Search for the cell housing the specified text and yield its [X, Y] center coordinate. 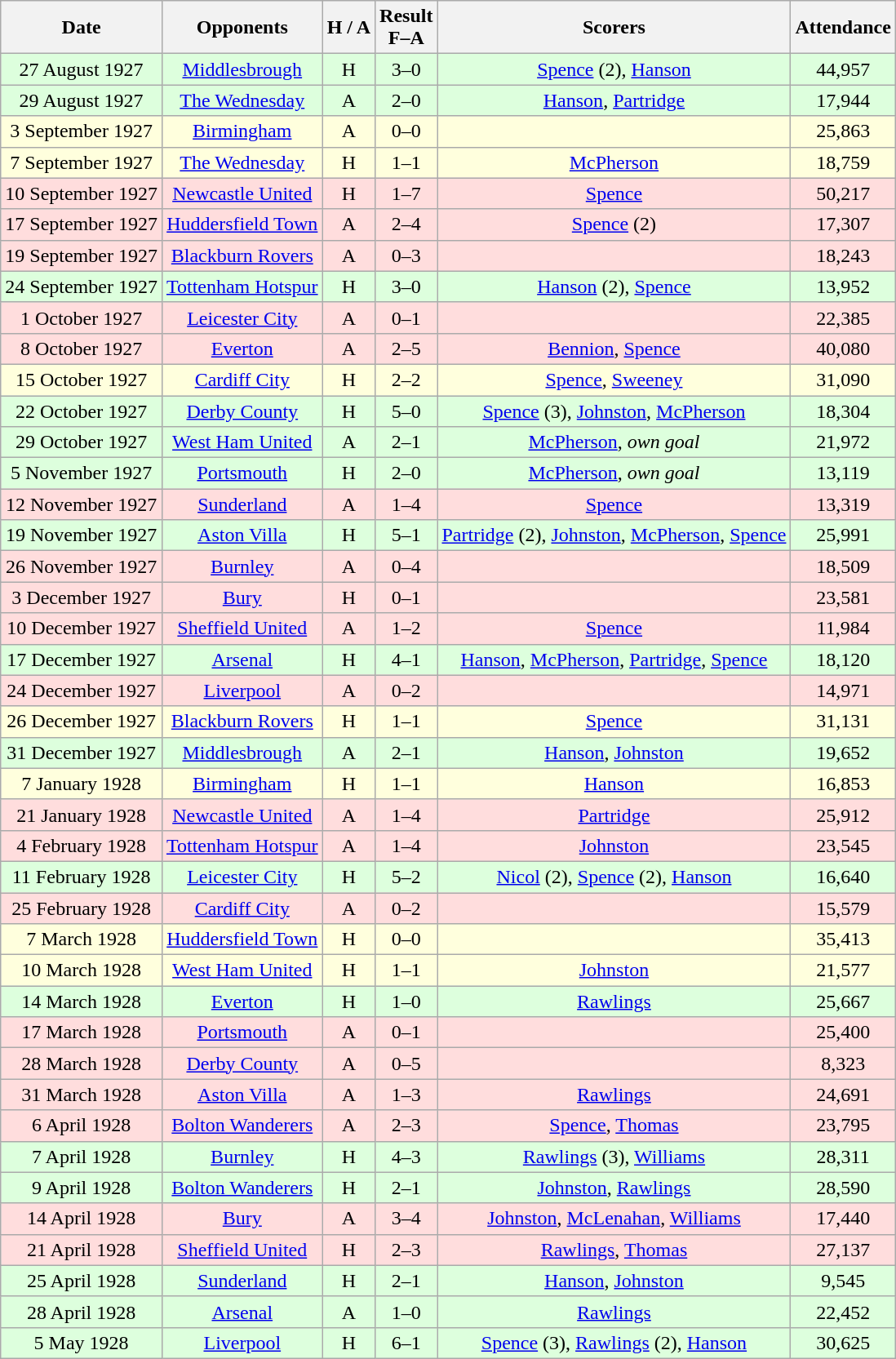
31 March 1928 [82, 1095]
29 October 1927 [82, 442]
27,137 [843, 1250]
25,863 [843, 131]
10 December 1927 [82, 628]
Spence, Sweeney [614, 380]
18,120 [843, 660]
ResultF–A [406, 28]
26 November 1927 [82, 566]
14 March 1928 [82, 1001]
McPherson [614, 162]
28,311 [843, 1157]
Rawlings (3), Williams [614, 1157]
21 January 1928 [82, 815]
12 November 1927 [82, 504]
Opponents [242, 28]
Hanson (2), Spence [614, 286]
Johnston, McLenahan, Williams [614, 1219]
10 March 1928 [82, 970]
44,957 [843, 69]
25,400 [843, 1033]
18,304 [843, 411]
1–7 [406, 193]
3–4 [406, 1219]
22 October 1927 [82, 411]
6–1 [406, 1343]
5 May 1928 [82, 1343]
3 December 1927 [82, 597]
40,080 [843, 349]
2–5 [406, 349]
16,853 [843, 784]
H / A [348, 28]
18,759 [843, 162]
Partridge (2), Johnston, McPherson, Spence [614, 535]
30,625 [843, 1343]
35,413 [843, 939]
9,545 [843, 1281]
Hanson, McPherson, Partridge, Spence [614, 660]
5–0 [406, 411]
21 April 1928 [82, 1250]
24 December 1927 [82, 691]
2–2 [406, 380]
13,119 [843, 473]
31 December 1927 [82, 753]
8 October 1927 [82, 349]
4 February 1928 [82, 846]
10 September 1927 [82, 193]
7 March 1928 [82, 939]
24 September 1927 [82, 286]
Nicol (2), Spence (2), Hanson [614, 877]
Spence, Thomas [614, 1126]
5 November 1927 [82, 473]
19 September 1927 [82, 255]
Spence (3), Johnston, McPherson [614, 411]
17 March 1928 [82, 1033]
19,652 [843, 753]
18,243 [843, 255]
Johnston, Rawlings [614, 1188]
9 April 1928 [82, 1188]
17,944 [843, 100]
Attendance [843, 28]
22,385 [843, 318]
28 April 1928 [82, 1312]
26 December 1927 [82, 722]
25,912 [843, 815]
Bennion, Spence [614, 349]
Scorers [614, 28]
31,090 [843, 380]
11 February 1928 [82, 877]
28 March 1928 [82, 1064]
29 August 1927 [82, 100]
17 September 1927 [82, 224]
7 January 1928 [82, 784]
19 November 1927 [82, 535]
50,217 [843, 193]
31,131 [843, 722]
14,971 [843, 691]
23,545 [843, 846]
Partridge [614, 815]
7 September 1927 [82, 162]
17,307 [843, 224]
21,577 [843, 970]
24,691 [843, 1095]
27 August 1927 [82, 69]
25,667 [843, 1001]
14 April 1928 [82, 1219]
2–4 [406, 224]
0–4 [406, 566]
Hanson, Partridge [614, 100]
28,590 [843, 1188]
25,991 [843, 535]
5–1 [406, 535]
Hanson [614, 784]
4–1 [406, 660]
13,319 [843, 504]
Date [82, 28]
5–2 [406, 877]
18,509 [843, 566]
25 April 1928 [82, 1281]
15 October 1927 [82, 380]
7 April 1928 [82, 1157]
25 February 1928 [82, 908]
16,640 [843, 877]
23,795 [843, 1126]
0–5 [406, 1064]
3 September 1927 [82, 131]
4–3 [406, 1157]
17 December 1927 [82, 660]
1–3 [406, 1095]
Spence (3), Rawlings (2), Hanson [614, 1343]
1 October 1927 [82, 318]
23,581 [843, 597]
1–2 [406, 628]
21,972 [843, 442]
6 April 1928 [82, 1126]
Rawlings, Thomas [614, 1250]
11,984 [843, 628]
Spence (2) [614, 224]
8,323 [843, 1064]
Spence (2), Hanson [614, 69]
15,579 [843, 908]
0–3 [406, 255]
17,440 [843, 1219]
22,452 [843, 1312]
13,952 [843, 286]
